Output the (X, Y) coordinate of the center of the cell containing the given text.  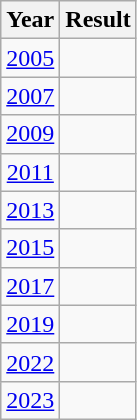
Year (30, 20)
2011 (30, 172)
2013 (30, 210)
2007 (30, 96)
2023 (30, 400)
2015 (30, 248)
2005 (30, 58)
2022 (30, 362)
2009 (30, 134)
Result (98, 20)
2019 (30, 324)
2017 (30, 286)
